Provide the (x, y) coordinate of the cell's center where the given text is located.  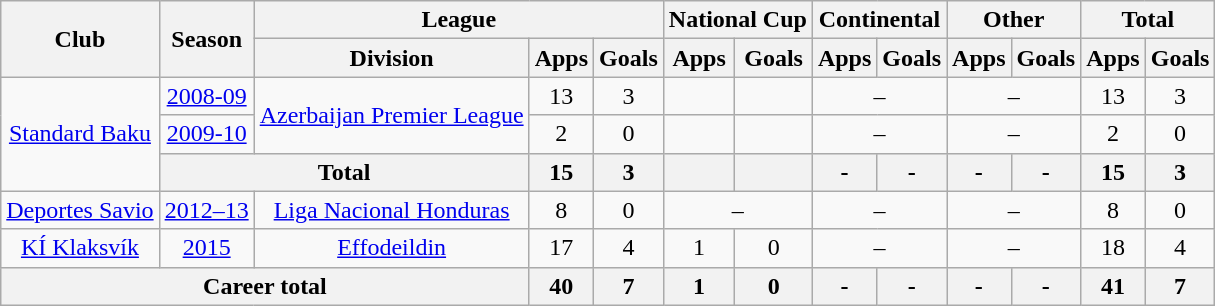
Deportes Savio (80, 210)
18 (1113, 248)
Continental (879, 20)
Standard Baku (80, 134)
Liga Nacional Honduras (392, 210)
2008-09 (206, 96)
40 (561, 286)
Effodeildin (392, 248)
Career total (265, 286)
Division (392, 58)
17 (561, 248)
2015 (206, 248)
Club (80, 39)
Other (1014, 20)
Season (206, 39)
KÍ Klaksvík (80, 248)
2009-10 (206, 134)
National Cup (738, 20)
2012–13 (206, 210)
Azerbaijan Premier League (392, 115)
League (458, 20)
41 (1113, 286)
